Pinpoint the cell where the given text exists, returning its (x, y) midpoint coordinate. 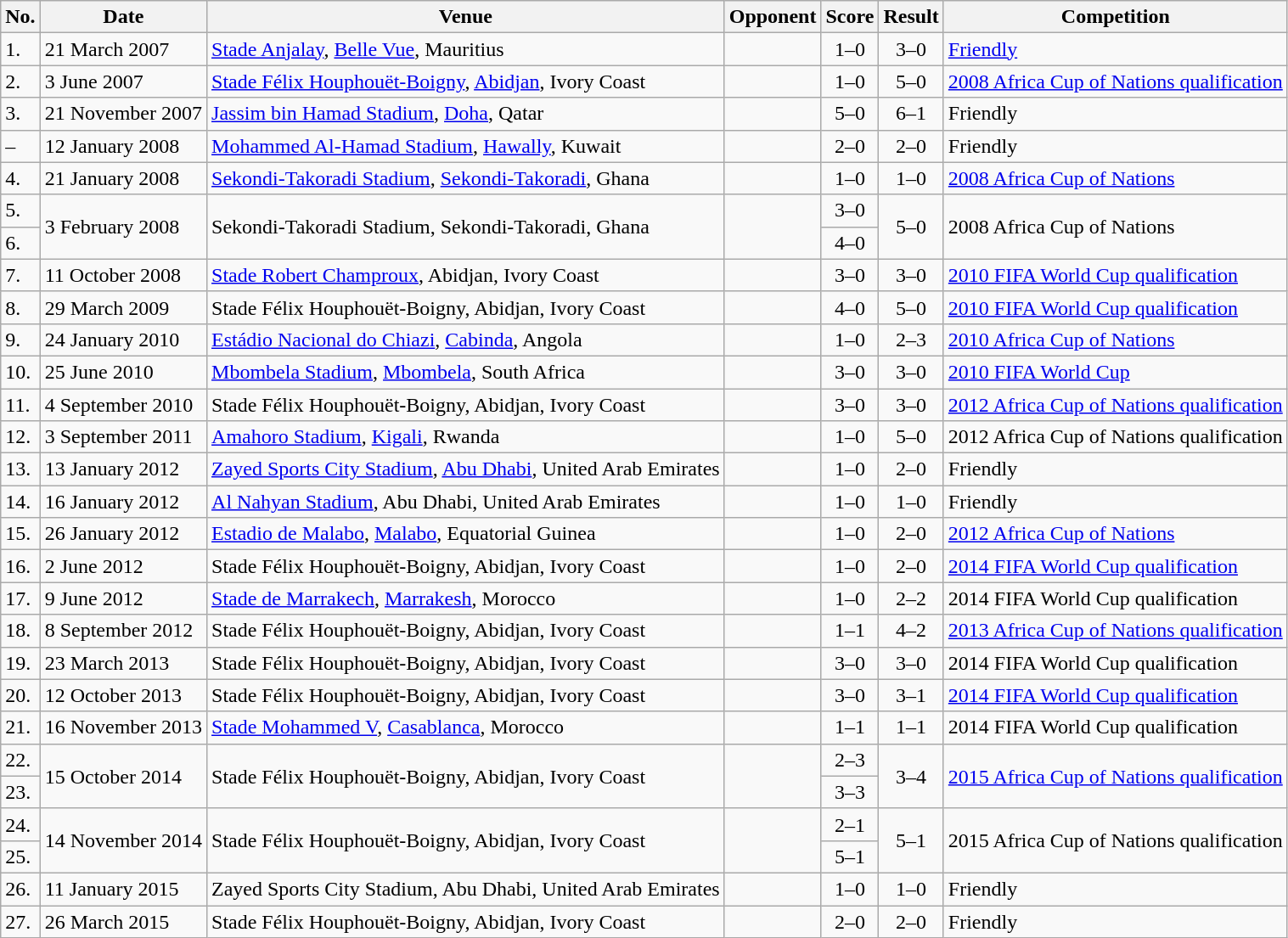
Stade Anjalay, Belle Vue, Mauritius (466, 49)
2012 Africa Cup of Nations (1116, 534)
4 September 2010 (123, 405)
12 January 2008 (123, 146)
15 October 2014 (123, 776)
9 June 2012 (123, 598)
29 March 2009 (123, 307)
2010 FIFA World Cup (1116, 372)
23. (20, 792)
2013 Africa Cup of Nations qualification (1116, 631)
Venue (466, 17)
4–2 (911, 631)
8 September 2012 (123, 631)
17. (20, 598)
26 March 2015 (123, 921)
7. (20, 275)
No. (20, 17)
2–2 (911, 598)
10. (20, 372)
Date (123, 17)
Estádio Nacional do Chiazi, Cabinda, Angola (466, 340)
4. (20, 178)
13. (20, 469)
21 March 2007 (123, 49)
Amahoro Stadium, Kigali, Rwanda (466, 437)
9. (20, 340)
25 June 2010 (123, 372)
11 October 2008 (123, 275)
27. (20, 921)
24 January 2010 (123, 340)
Opponent (773, 17)
2008 Africa Cup of Nations qualification (1116, 81)
19. (20, 663)
20. (20, 695)
2010 Africa Cup of Nations (1116, 340)
22. (20, 760)
21 January 2008 (123, 178)
Stade de Marrakech, Marrakesh, Morocco (466, 598)
Stade Robert Champroux, Abidjan, Ivory Coast (466, 275)
26 January 2012 (123, 534)
3. (20, 114)
15. (20, 534)
11 January 2015 (123, 889)
Estadio de Malabo, Malabo, Equatorial Guinea (466, 534)
6–1 (911, 114)
Result (911, 17)
2. (20, 81)
6. (20, 243)
Stade Mohammed V, Casablanca, Morocco (466, 727)
Mbombela Stadium, Mbombela, South Africa (466, 372)
16. (20, 566)
14. (20, 502)
Score (850, 17)
3 September 2011 (123, 437)
3 February 2008 (123, 227)
12. (20, 437)
2 June 2012 (123, 566)
13 January 2012 (123, 469)
3–3 (850, 792)
25. (20, 857)
26. (20, 889)
Competition (1116, 17)
Mohammed Al-Hamad Stadium, Hawally, Kuwait (466, 146)
21 November 2007 (123, 114)
16 November 2013 (123, 727)
3–1 (911, 695)
3 June 2007 (123, 81)
24. (20, 824)
3–4 (911, 776)
8. (20, 307)
Al Nahyan Stadium, Abu Dhabi, United Arab Emirates (466, 502)
16 January 2012 (123, 502)
18. (20, 631)
2–1 (850, 824)
– (20, 146)
21. (20, 727)
12 October 2013 (123, 695)
11. (20, 405)
14 November 2014 (123, 840)
1. (20, 49)
23 March 2013 (123, 663)
Jassim bin Hamad Stadium, Doha, Qatar (466, 114)
5. (20, 211)
